Pinpoint the cell where the given text exists, returning its [X, Y] midpoint coordinate. 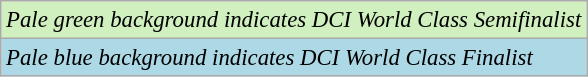
Pale blue background indicates DCI World Class Finalist [294, 58]
Pale green background indicates DCI World Class Semifinalist [294, 20]
